Provide the [X, Y] coordinate of the cell's center where the given text is located.  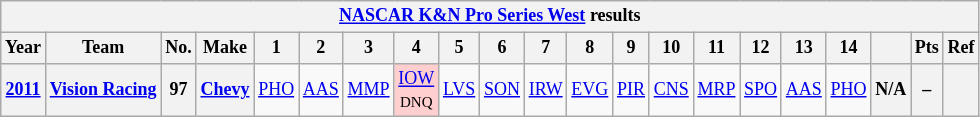
9 [632, 48]
NASCAR K&N Pro Series West results [490, 16]
7 [546, 48]
SPO [761, 90]
CNS [671, 90]
Team [103, 48]
SON [502, 90]
PIR [632, 90]
10 [671, 48]
12 [761, 48]
6 [502, 48]
Chevy [225, 90]
Vision Racing [103, 90]
3 [368, 48]
IRW [546, 90]
2 [320, 48]
2011 [24, 90]
1 [276, 48]
LVS [460, 90]
– [928, 90]
14 [848, 48]
Ref [961, 48]
EVG [590, 90]
IOWDNQ [416, 90]
5 [460, 48]
8 [590, 48]
4 [416, 48]
Year [24, 48]
No. [178, 48]
MMP [368, 90]
11 [716, 48]
Pts [928, 48]
Make [225, 48]
13 [804, 48]
97 [178, 90]
N/A [891, 90]
MRP [716, 90]
